Return the (x, y) coordinate for the center point of the cell that contains the specified text.  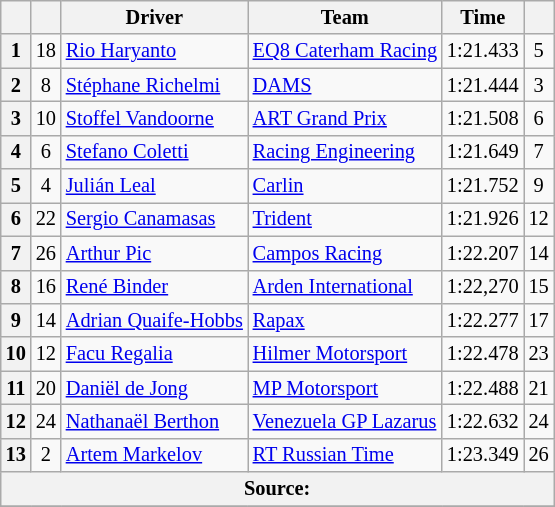
Venezuela GP Lazarus (345, 421)
1:21.752 (483, 186)
1:22.207 (483, 253)
Stéphane Richelmi (154, 85)
EQ8 Caterham Racing (345, 51)
René Binder (154, 287)
Arden International (345, 287)
1:22.478 (483, 354)
Time (483, 17)
Carlin (345, 186)
11 (16, 388)
Source: (278, 489)
1:22.488 (483, 388)
16 (46, 287)
1:21.649 (483, 152)
15 (539, 287)
13 (16, 455)
Nathanaël Berthon (154, 421)
1:21.433 (483, 51)
1:22.632 (483, 421)
18 (46, 51)
1:22,270 (483, 287)
1:21.926 (483, 219)
ART Grand Prix (345, 118)
Hilmer Motorsport (345, 354)
Artem Markelov (154, 455)
1 (16, 51)
Campos Racing (345, 253)
Arthur Pic (154, 253)
DAMS (345, 85)
Stefano Coletti (154, 152)
Sergio Canamasas (154, 219)
Adrian Quaife-Hobbs (154, 320)
Trident (345, 219)
1:21.444 (483, 85)
Rio Haryanto (154, 51)
Julián Leal (154, 186)
1:22.277 (483, 320)
17 (539, 320)
22 (46, 219)
Team (345, 17)
Facu Regalia (154, 354)
1:23.349 (483, 455)
MP Motorsport (345, 388)
Driver (154, 17)
Stoffel Vandoorne (154, 118)
Racing Engineering (345, 152)
20 (46, 388)
21 (539, 388)
1:21.508 (483, 118)
RT Russian Time (345, 455)
23 (539, 354)
Daniël de Jong (154, 388)
Rapax (345, 320)
